Search for the cell housing the specified text and yield its [x, y] center coordinate. 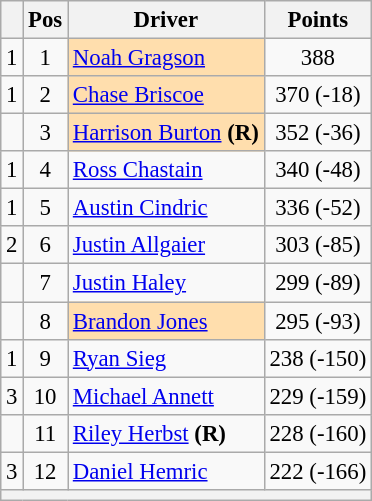
10 [46, 396]
228 (-160) [318, 433]
Noah Gragson [166, 58]
Riley Herbst (R) [166, 433]
238 (-150) [318, 358]
340 (-48) [318, 170]
222 (-166) [318, 471]
9 [46, 358]
Justin Allgaier [166, 245]
Justin Haley [166, 283]
370 (-18) [318, 95]
Pos [46, 20]
295 (-93) [318, 321]
352 (-36) [318, 133]
4 [46, 170]
Michael Annett [166, 396]
303 (-85) [318, 245]
Brandon Jones [166, 321]
229 (-159) [318, 396]
11 [46, 433]
Harrison Burton (R) [166, 133]
299 (-89) [318, 283]
12 [46, 471]
Driver [166, 20]
Daniel Hemric [166, 471]
388 [318, 58]
Ryan Sieg [166, 358]
6 [46, 245]
7 [46, 283]
Chase Briscoe [166, 95]
336 (-52) [318, 208]
8 [46, 321]
5 [46, 208]
Points [318, 20]
Austin Cindric [166, 208]
Ross Chastain [166, 170]
